Extract the (x, y) coordinate from the center of the cell holding the provided text.  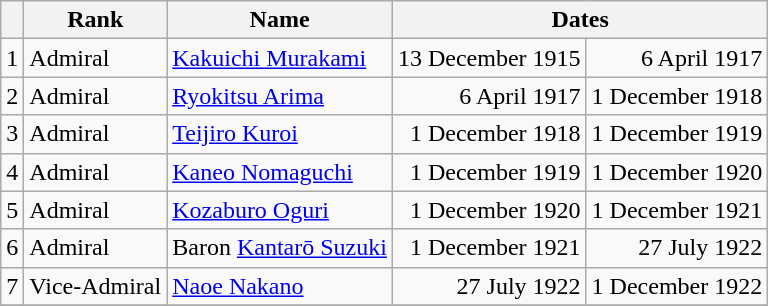
1 (12, 58)
7 (12, 286)
Baron Kantarō Suzuki (280, 248)
Dates (580, 20)
Ryokitsu Arima (280, 96)
2 (12, 96)
Naoe Nakano (280, 286)
3 (12, 134)
4 (12, 172)
13 December 1915 (489, 58)
Rank (96, 20)
Kakuichi Murakami (280, 58)
Vice-Admiral (96, 286)
1 December 1922 (677, 286)
6 (12, 248)
Kaneo Nomaguchi (280, 172)
Name (280, 20)
Kozaburo Oguri (280, 210)
5 (12, 210)
Teijiro Kuroi (280, 134)
